Pinpoint the cell where the given text exists, returning its (x, y) midpoint coordinate. 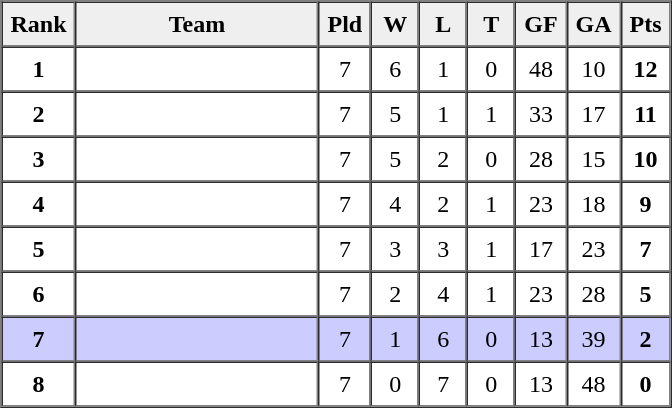
GF (540, 24)
11 (646, 114)
Team (198, 24)
12 (646, 68)
8 (39, 384)
Rank (39, 24)
15 (594, 158)
39 (594, 338)
Pld (346, 24)
Pts (646, 24)
18 (594, 204)
9 (646, 204)
T (491, 24)
L (443, 24)
GA (594, 24)
W (395, 24)
33 (540, 114)
